Identify which cell holds the provided text, then report its [x, y] central coordinate. 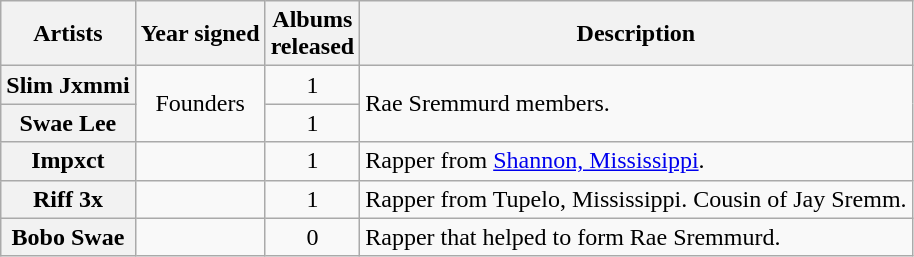
Rapper that helped to form Rae Sremmurd. [636, 237]
Albumsreleased [312, 34]
Slim Jxmmi [68, 85]
Rapper from Tupelo, Mississippi. Cousin of Jay Sremm. [636, 199]
Bobo Swae [68, 237]
Riff 3x [68, 199]
Founders [200, 104]
Rapper from Shannon, Mississippi. [636, 161]
Rae Sremmurd members. [636, 104]
Impxct [68, 161]
Artists [68, 34]
Swae Lee [68, 123]
Description [636, 34]
Year signed [200, 34]
0 [312, 237]
